Search for the cell housing the specified text and yield its [x, y] center coordinate. 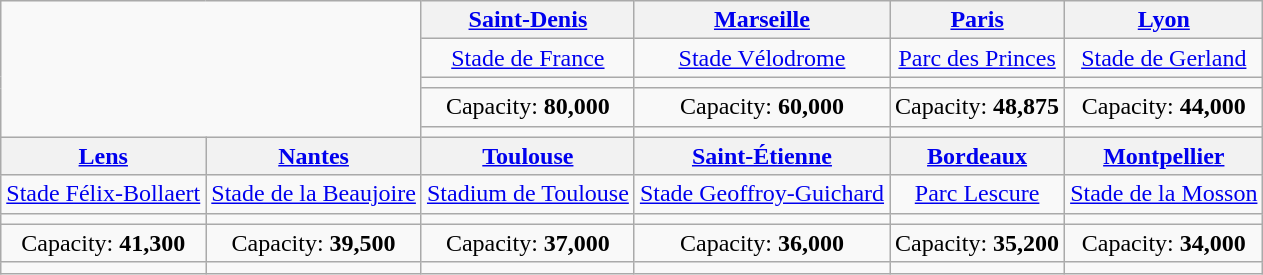
Lyon [1164, 20]
Stade Félix-Bollaert [104, 194]
Stade de Gerland [1164, 58]
Capacity: 36,000 [762, 243]
Capacity: 48,875 [978, 107]
Capacity: 34,000 [1164, 243]
Saint-Étienne [762, 156]
Capacity: 39,500 [314, 243]
Paris [978, 20]
Lens [104, 156]
Capacity: 37,000 [528, 243]
Toulouse [528, 156]
Bordeaux [978, 156]
Stade de la Mosson [1164, 194]
Capacity: 80,000 [528, 107]
Stade Geoffroy-Guichard [762, 194]
Capacity: 41,300 [104, 243]
Stade de la Beaujoire [314, 194]
Marseille [762, 20]
Nantes [314, 156]
Parc Lescure [978, 194]
Stadium de Toulouse [528, 194]
Saint-Denis [528, 20]
Montpellier [1164, 156]
Parc des Princes [978, 58]
Capacity: 44,000 [1164, 107]
Capacity: 60,000 [762, 107]
Stade de France [528, 58]
Capacity: 35,200 [978, 243]
Stade Vélodrome [762, 58]
